Capture the cell that displays the provided text and extract its [x, y] central coordinate. 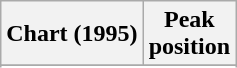
Chart (1995) [72, 34]
Peakposition [189, 34]
